Pinpoint the cell where the given text exists, returning its (x, y) midpoint coordinate. 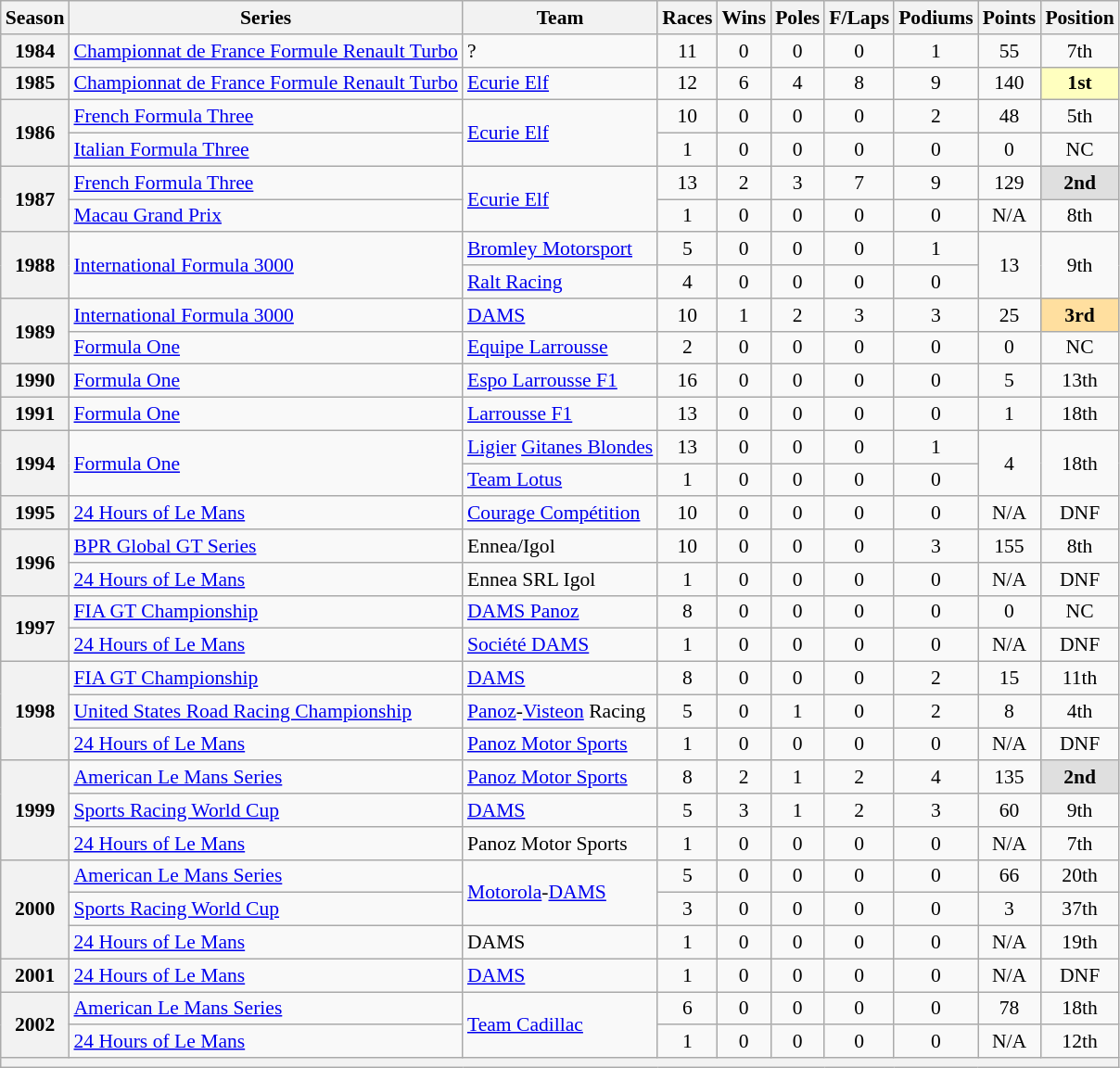
Season (35, 18)
Ennea SRL Igol (560, 579)
140 (1010, 83)
55 (1010, 51)
Courage Compétition (560, 514)
1997 (35, 629)
Macau Grand Prix (265, 216)
1985 (35, 83)
Points (1010, 18)
Larrousse F1 (560, 414)
F/Laps (859, 18)
? (560, 51)
2001 (35, 975)
Team (560, 18)
Bromley Motorsport (560, 249)
2000 (35, 909)
1984 (35, 51)
United States Road Racing Championship (265, 711)
37th (1079, 909)
1994 (35, 464)
12 (687, 83)
Ligier Gitanes Blondes (560, 447)
12th (1079, 1042)
Espo Larrousse F1 (560, 381)
Team Lotus (560, 480)
60 (1010, 810)
1987 (35, 198)
Ennea/Igol (560, 546)
Equipe Larrousse (560, 348)
7 (859, 183)
Motorola-DAMS (560, 892)
1999 (35, 810)
1st (1079, 83)
16 (687, 381)
129 (1010, 183)
20th (1079, 876)
1991 (35, 414)
Société DAMS (560, 645)
15 (1010, 679)
1988 (35, 265)
11th (1079, 679)
19th (1079, 943)
Team Cadillac (560, 1025)
1990 (35, 381)
11 (687, 51)
Position (1079, 18)
Poles (797, 18)
Podiums (936, 18)
Races (687, 18)
Panoz-Visteon Racing (560, 711)
1989 (35, 332)
13th (1079, 381)
25 (1010, 315)
Ralt Racing (560, 282)
2002 (35, 1025)
BPR Global GT Series (265, 546)
Series (265, 18)
48 (1010, 117)
135 (1010, 778)
1996 (35, 562)
1998 (35, 712)
3rd (1079, 315)
155 (1010, 546)
78 (1010, 1009)
1995 (35, 514)
Italian Formula Three (265, 150)
Wins (744, 18)
1986 (35, 133)
4th (1079, 711)
66 (1010, 876)
DAMS Panoz (560, 612)
5th (1079, 117)
